Return the [x, y] coordinate for the center point of the cell that contains the specified text.  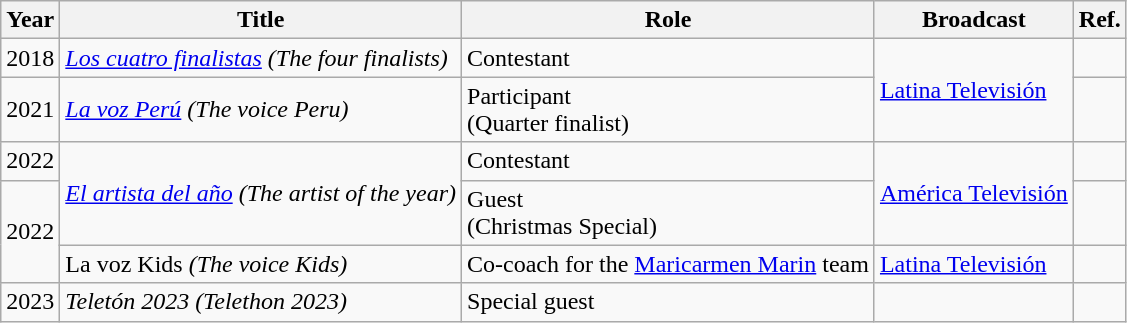
Guest(Christmas Special) [668, 212]
Role [668, 20]
Year [30, 20]
2023 [30, 302]
2018 [30, 58]
Title [261, 20]
Participant(Quarter finalist) [668, 110]
Teletón 2023 (Telethon 2023) [261, 302]
Co-coach for the Maricarmen Marin team [668, 264]
La voz Perú (The voice Peru) [261, 110]
Los cuatro finalistas (The four finalists) [261, 58]
El artista del año (The artist of the year) [261, 194]
La voz Kids (The voice Kids) [261, 264]
Ref. [1100, 20]
Special guest [668, 302]
2021 [30, 110]
América Televisión [974, 194]
Broadcast [974, 20]
